Extract the (X, Y) coordinate from the center of the cell holding the provided text.  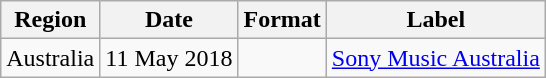
11 May 2018 (169, 58)
Australia (50, 58)
Date (169, 20)
Region (50, 20)
Format (282, 20)
Sony Music Australia (436, 58)
Label (436, 20)
